For the text-containing cell, return its midpoint in [x, y] coordinate format. 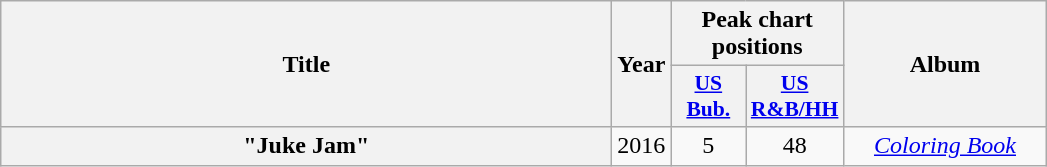
Title [306, 64]
Peak chart positions [758, 34]
US R&B/HH [795, 96]
"Juke Jam" [306, 146]
48 [795, 146]
2016 [642, 146]
Album [944, 64]
Coloring Book [944, 146]
Year [642, 64]
5 [708, 146]
USBub. [708, 96]
